Provide the (x, y) coordinate of the cell's center where the given text is located.  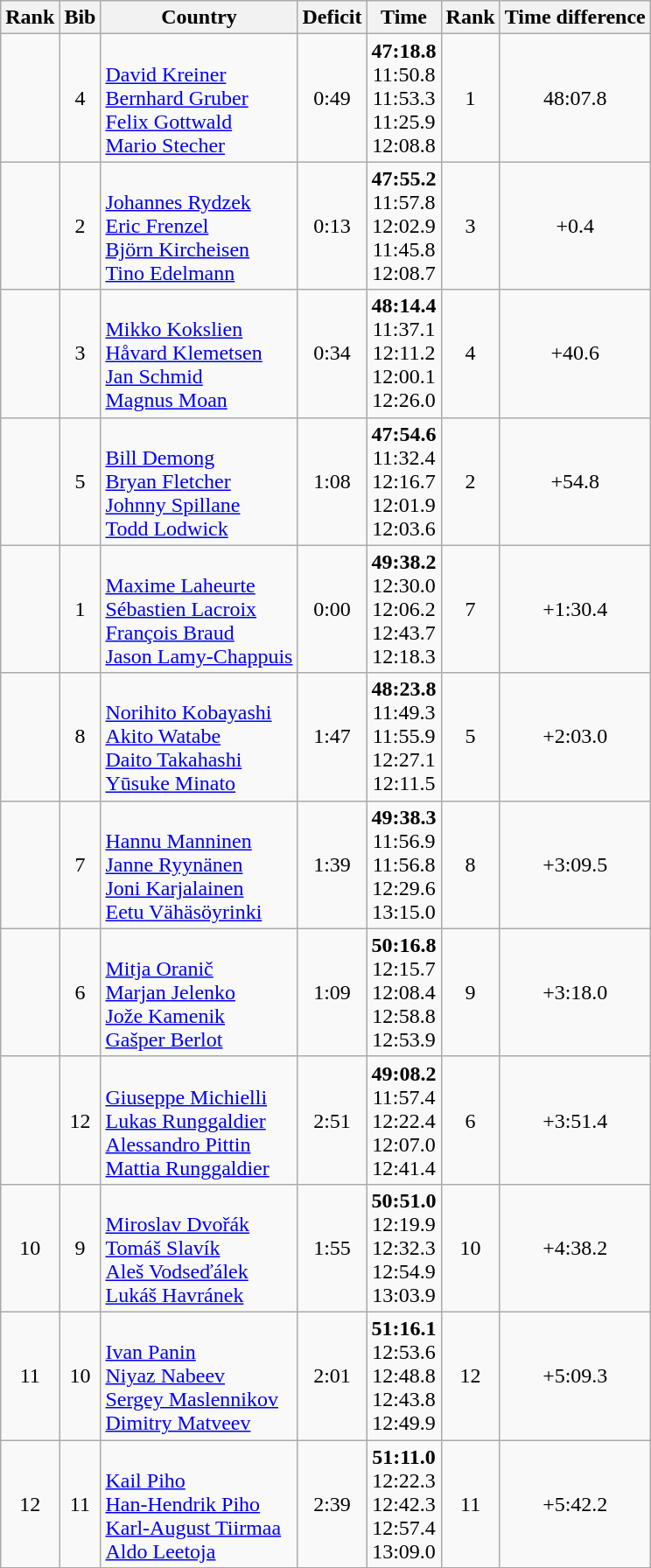
1:55 (332, 1248)
Time (404, 17)
Maxime LaheurteSébastien LacroixFrançois BraudJason Lamy-Chappuis (199, 609)
+5:09.3 (575, 1375)
0:13 (332, 226)
+4:38.2 (575, 1248)
47:18.811:50.811:53.311:25.912:08.8 (404, 98)
Miroslav DvořákTomáš SlavíkAleš VodseďálekLukáš Havránek (199, 1248)
Mitja OraničMarjan JelenkoJože KamenikGašper Berlot (199, 992)
0:00 (332, 609)
Ivan PaninNiyaz NabeevSergey MaslennikovDimitry Matveev (199, 1375)
Mikko KokslienHåvard KlemetsenJan SchmidMagnus Moan (199, 353)
2:51 (332, 1120)
0:49 (332, 98)
48:07.8 (575, 98)
+3:18.0 (575, 992)
Deficit (332, 17)
+40.6 (575, 353)
Bill DemongBryan FletcherJohnny SpillaneTodd Lodwick (199, 481)
Country (199, 17)
David KreinerBernhard GruberFelix GottwaldMario Stecher (199, 98)
+3:51.4 (575, 1120)
1:08 (332, 481)
Johannes RydzekEric Frenzel Björn KircheisenTino Edelmann (199, 226)
0:34 (332, 353)
47:55.211:57.812:02.911:45.812:08.7 (404, 226)
Giuseppe MichielliLukas RunggaldierAlessandro PittinMattia Runggaldier (199, 1120)
Bib (80, 17)
+2:03.0 (575, 737)
48:23.811:49.311:55.912:27.112:11.5 (404, 737)
+5:42.2 (575, 1504)
49:38.212:30.012:06.212:43.712:18.3 (404, 609)
50:16.812:15.712:08.412:58.812:53.9 (404, 992)
Kail PihoHan-Hendrik PihoKarl-August TiirmaaAldo Leetoja (199, 1504)
51:11.012:22.312:42.312:57.413:09.0 (404, 1504)
Time difference (575, 17)
+0.4 (575, 226)
2:39 (332, 1504)
Norihito KobayashiAkito WatabeDaito Takahashi Yūsuke Minato (199, 737)
1:39 (332, 864)
+54.8 (575, 481)
+3:09.5 (575, 864)
51:16.112:53.612:48.812:43.812:49.9 (404, 1375)
48:14.411:37.112:11.212:00.112:26.0 (404, 353)
47:54.611:32.412:16.712:01.912:03.6 (404, 481)
50:51.012:19.912:32.312:54.913:03.9 (404, 1248)
+1:30.4 (575, 609)
1:09 (332, 992)
49:08.211:57.412:22.412:07.012:41.4 (404, 1120)
49:38.311:56.911:56.812:29.613:15.0 (404, 864)
Hannu ManninenJanne RyynänenJoni KarjalainenEetu Vähäsöyrinki (199, 864)
2:01 (332, 1375)
1:47 (332, 737)
